Detect which cell encompasses the target text, then output its (x, y) center coordinate. 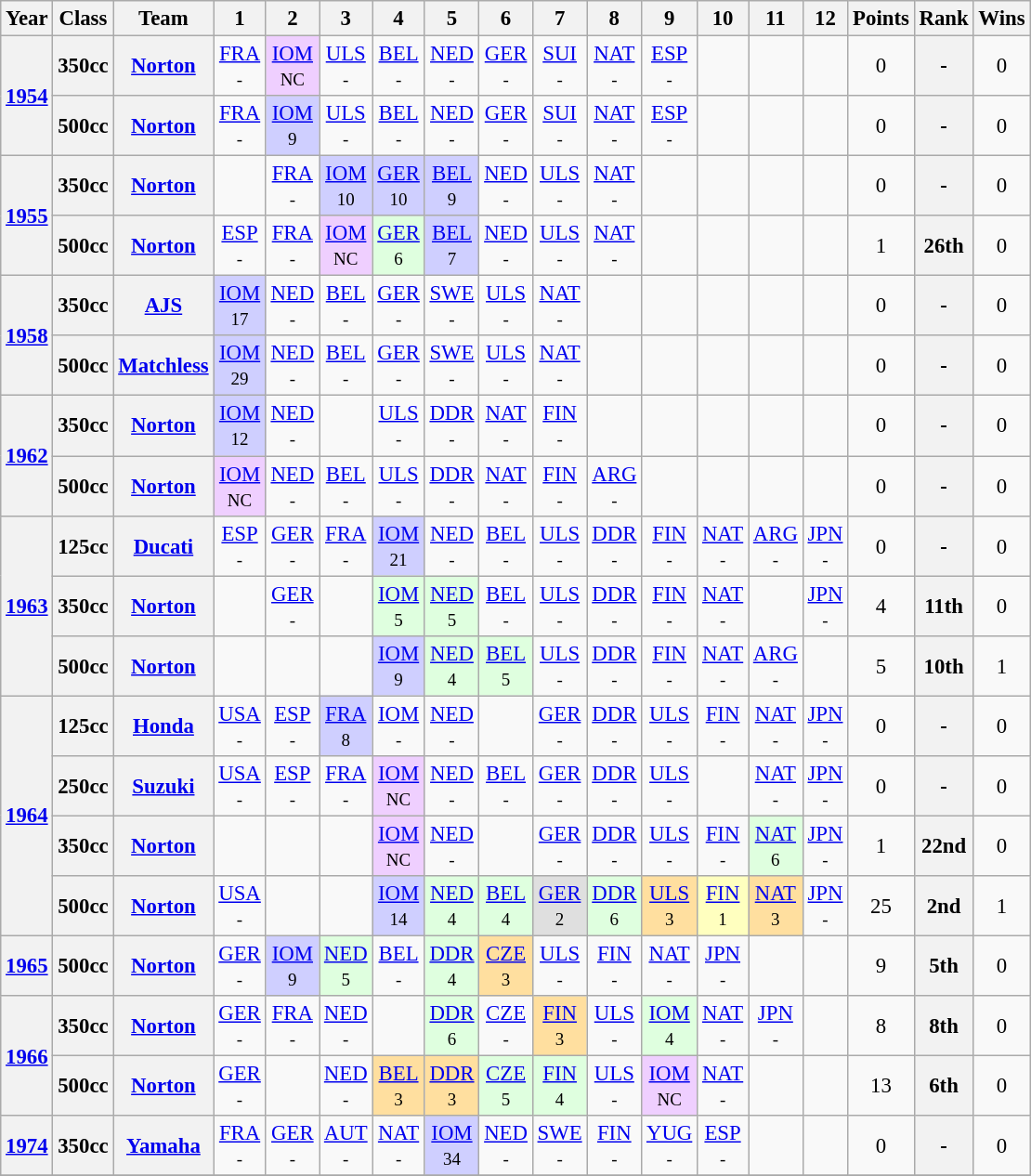
1962 (27, 455)
10th (944, 665)
IOM21 (398, 546)
12 (825, 19)
8th (944, 1026)
3 (346, 19)
Ducati (163, 546)
11 (777, 19)
Wins (1001, 19)
FRA8 (346, 726)
1964 (27, 816)
BEL9 (451, 186)
CZE- (505, 1026)
Yamaha (163, 1146)
BEL7 (451, 245)
2nd (944, 907)
FIN3 (559, 1026)
FIN4 (559, 1087)
1958 (27, 336)
AUT- (346, 1146)
Matchless (163, 366)
Rank (944, 19)
1955 (27, 216)
7 (559, 19)
6 (505, 19)
DDR3 (451, 1087)
CZE3 (505, 966)
25 (881, 907)
IOM10 (346, 186)
1954 (27, 97)
10 (723, 19)
IOM5 (398, 606)
IOM17 (240, 307)
IOM29 (240, 366)
YUG- (670, 1146)
13 (881, 1087)
6th (944, 1087)
Class (84, 19)
250cc (84, 786)
1974 (27, 1146)
IOM12 (240, 425)
ULS3 (670, 907)
1965 (27, 966)
DDR4 (451, 966)
22nd (944, 845)
IOM34 (451, 1146)
1966 (27, 1055)
IOM4 (670, 1026)
2 (292, 19)
1963 (27, 606)
Team (163, 19)
IOM14 (398, 907)
NAT3 (777, 907)
GER10 (398, 186)
Honda (163, 726)
BEL4 (505, 907)
Suzuki (163, 786)
CZE5 (505, 1087)
5th (944, 966)
BEL5 (505, 665)
11th (944, 606)
26th (944, 245)
FIN1 (723, 907)
AJS (163, 307)
Year (27, 19)
IOM- (398, 726)
GER2 (559, 907)
NAT6 (777, 845)
GER6 (398, 245)
BEL3 (398, 1087)
Points (881, 19)
